Scan for the cell matching the given text and deliver its [x, y] coordinate at center. 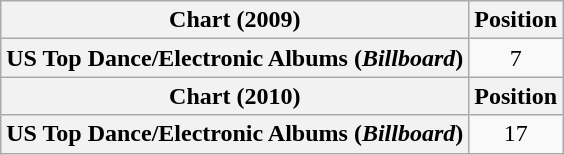
7 [516, 58]
Chart (2010) [235, 96]
Chart (2009) [235, 20]
17 [516, 134]
